Locate the cell with the specified text and output its (X, Y) center coordinate. 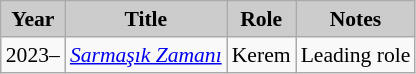
Title (146, 19)
Leading role (356, 55)
2023– (33, 55)
Notes (356, 19)
Role (262, 19)
Sarmaşık Zamanı (146, 55)
Year (33, 19)
Kerem (262, 55)
